For the text-containing cell, return its midpoint in [X, Y] coordinate format. 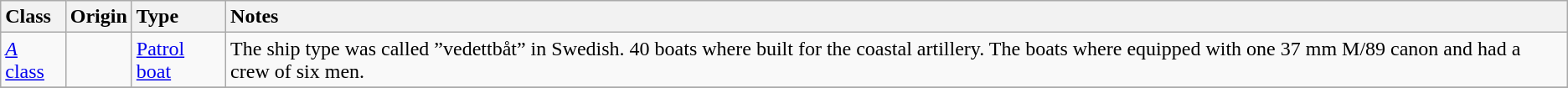
Notes [897, 17]
Origin [99, 17]
A class [34, 60]
Class [34, 17]
Patrol boat [178, 60]
Type [178, 17]
